Capture the cell that displays the provided text and extract its [x, y] central coordinate. 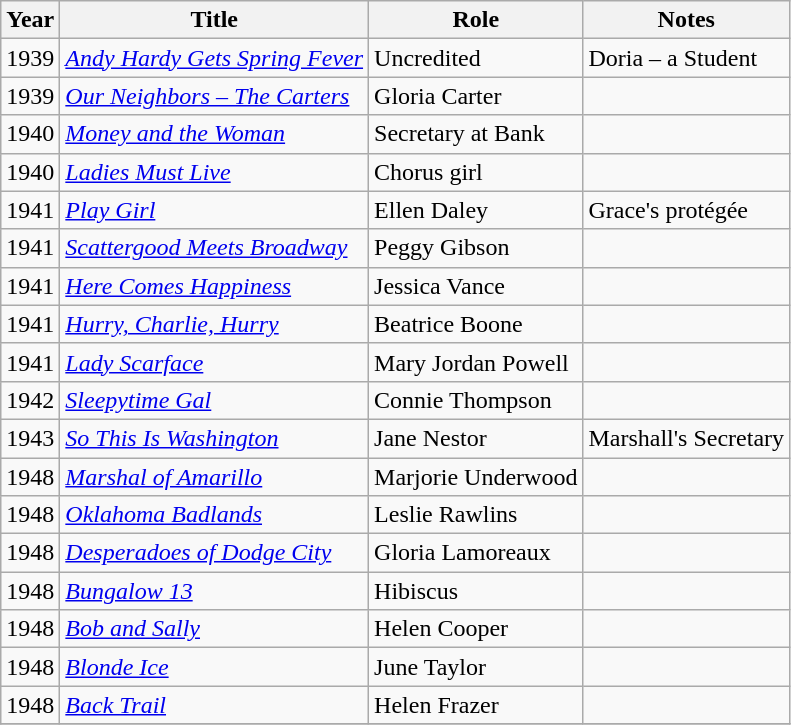
Jane Nestor [476, 438]
Hurry, Charlie, Hurry [214, 324]
Gloria Lamoreaux [476, 553]
Money and the Woman [214, 134]
Andy Hardy Gets Spring Fever [214, 58]
Play Girl [214, 210]
Sleepytime Gal [214, 400]
Lady Scarface [214, 362]
June Taylor [476, 667]
Desperadoes of Dodge City [214, 553]
Helen Cooper [476, 629]
Marshal of Amarillo [214, 477]
Jessica Vance [476, 286]
Oklahoma Badlands [214, 515]
Connie Thompson [476, 400]
Ladies Must Live [214, 172]
Year [30, 20]
1943 [30, 438]
Beatrice Boone [476, 324]
Secretary at Bank [476, 134]
Bungalow 13 [214, 591]
Back Trail [214, 705]
Doria – a Student [686, 58]
Bob and Sally [214, 629]
Scattergood Meets Broadway [214, 248]
Role [476, 20]
Marshall's Secretary [686, 438]
Our Neighbors – The Carters [214, 96]
So This Is Washington [214, 438]
Grace's protégée [686, 210]
Hibiscus [476, 591]
Notes [686, 20]
Helen Frazer [476, 705]
Gloria Carter [476, 96]
Blonde Ice [214, 667]
Peggy Gibson [476, 248]
Marjorie Underwood [476, 477]
Mary Jordan Powell [476, 362]
Ellen Daley [476, 210]
Leslie Rawlins [476, 515]
1942 [30, 400]
Chorus girl [476, 172]
Title [214, 20]
Here Comes Happiness [214, 286]
Uncredited [476, 58]
